Identify which cell holds the provided text, then report its [x, y] central coordinate. 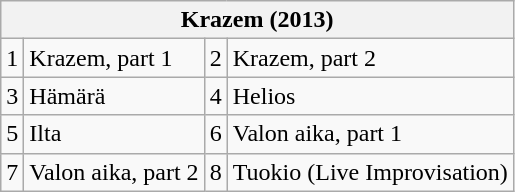
1 [12, 58]
Krazem, part 1 [114, 58]
6 [216, 134]
Tuokio (Live Improvisation) [370, 172]
7 [12, 172]
5 [12, 134]
4 [216, 96]
3 [12, 96]
Krazem, part 2 [370, 58]
Ilta [114, 134]
Helios [370, 96]
8 [216, 172]
Valon aika, part 1 [370, 134]
Valon aika, part 2 [114, 172]
Krazem (2013) [258, 20]
2 [216, 58]
Hämärä [114, 96]
